Pinpoint the cell where the given text exists, returning its [x, y] midpoint coordinate. 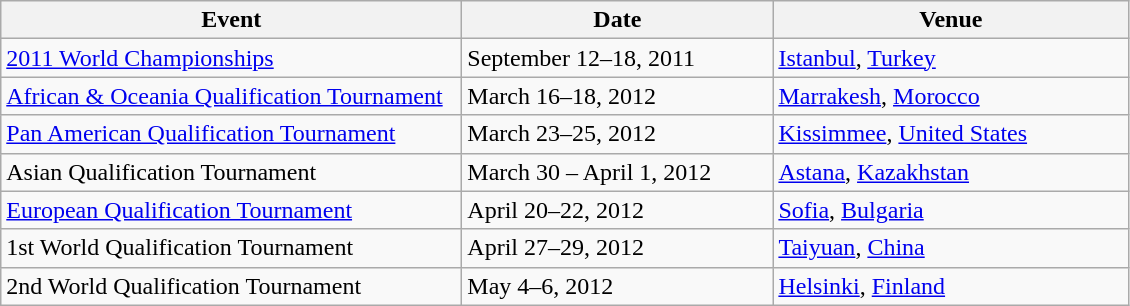
Venue [951, 20]
2011 World Championships [232, 58]
April 20–22, 2012 [618, 210]
African & Oceania Qualification Tournament [232, 96]
Helsinki, Finland [951, 286]
April 27–29, 2012 [618, 248]
2nd World Qualification Tournament [232, 286]
March 16–18, 2012 [618, 96]
Sofia, Bulgaria [951, 210]
Astana, Kazakhstan [951, 172]
Taiyuan, China [951, 248]
Asian Qualification Tournament [232, 172]
September 12–18, 2011 [618, 58]
May 4–6, 2012 [618, 286]
Pan American Qualification Tournament [232, 134]
Marrakesh, Morocco [951, 96]
Kissimmee, United States [951, 134]
Event [232, 20]
1st World Qualification Tournament [232, 248]
March 23–25, 2012 [618, 134]
European Qualification Tournament [232, 210]
March 30 – April 1, 2012 [618, 172]
Istanbul, Turkey [951, 58]
Date [618, 20]
